Output the (X, Y) coordinate of the center of the cell containing the given text.  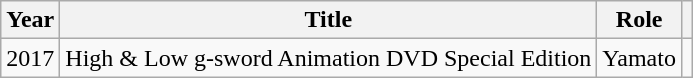
Year (30, 20)
Yamato (640, 58)
Role (640, 20)
High & Low g-sword Animation DVD Special Edition (328, 58)
Title (328, 20)
2017 (30, 58)
